Return the (x, y) coordinate for the center point of the cell that contains the specified text.  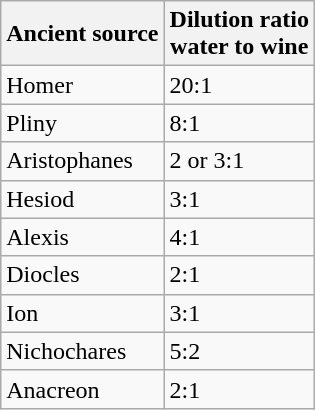
Diocles (82, 275)
Nichochares (82, 351)
5:2 (239, 351)
Ancient source (82, 34)
Hesiod (82, 199)
Homer (82, 85)
Anacreon (82, 389)
Dilution ratiowater to wine (239, 34)
Pliny (82, 123)
4:1 (239, 237)
Ion (82, 313)
Alexis (82, 237)
20:1 (239, 85)
2 or 3:1 (239, 161)
Aristophanes (82, 161)
8:1 (239, 123)
